Capture the cell that displays the provided text and extract its (x, y) central coordinate. 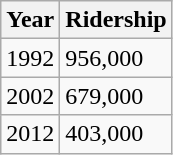
2002 (30, 96)
Year (30, 20)
2012 (30, 134)
679,000 (116, 96)
Ridership (116, 20)
1992 (30, 58)
403,000 (116, 134)
956,000 (116, 58)
